Pinpoint the cell where the given text exists, returning its [x, y] midpoint coordinate. 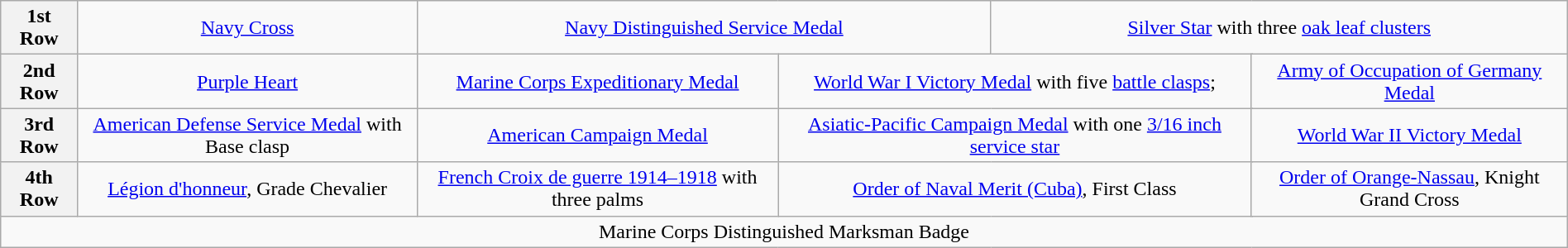
Army of Occupation of Germany Medal [1409, 81]
Silver Star with three oak leaf clusters [1279, 28]
World War II Victory Medal [1409, 136]
2nd Row [40, 81]
Order of Naval Merit (Cuba), First Class [1016, 188]
French Croix de guerre 1914–1918 with three palms [598, 188]
Marine Corps Distinguished Marksman Badge [784, 231]
Order of Orange-Nassau, Knight Grand Cross [1409, 188]
Navy Distinguished Service Medal [705, 28]
American Campaign Medal [598, 136]
4th Row [40, 188]
Asiatic-Pacific Campaign Medal with one 3/16 inch service star [1016, 136]
3rd Row [40, 136]
World War I Victory Medal with five battle clasps; [1016, 81]
Navy Cross [248, 28]
Purple Heart [248, 81]
American Defense Service Medal with Base clasp [248, 136]
Marine Corps Expeditionary Medal [598, 81]
Légion d'honneur, Grade Chevalier [248, 188]
1st Row [40, 28]
